Detect which cell encompasses the target text, then output its (X, Y) center coordinate. 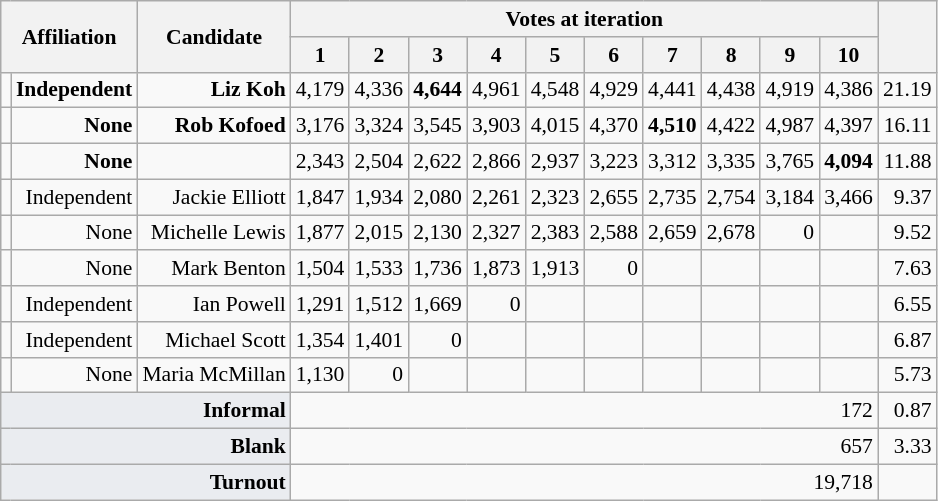
6.87 (908, 340)
1,533 (378, 269)
2,937 (556, 162)
1,877 (320, 233)
6.55 (908, 304)
2,261 (496, 197)
4,438 (732, 90)
Maria McMillan (214, 375)
4,370 (614, 126)
4,336 (378, 90)
3.33 (908, 447)
4,987 (790, 126)
Michelle Lewis (214, 233)
2,383 (556, 233)
657 (584, 447)
2,130 (438, 233)
10 (848, 55)
3,903 (496, 126)
172 (584, 411)
19,718 (584, 482)
2,080 (438, 197)
5 (556, 55)
Jackie Elliott (214, 197)
2,678 (732, 233)
9 (790, 55)
4,919 (790, 90)
1,512 (378, 304)
Liz Koh (214, 90)
1,130 (320, 375)
2,015 (378, 233)
4,094 (848, 162)
8 (732, 55)
4 (496, 55)
2,323 (556, 197)
3,335 (732, 162)
Rob Kofoed (214, 126)
4,179 (320, 90)
4,644 (438, 90)
Michael Scott (214, 340)
2,655 (614, 197)
0.87 (908, 411)
Mark Benton (214, 269)
3,223 (614, 162)
3,324 (378, 126)
2,735 (672, 197)
3,545 (438, 126)
1,401 (378, 340)
Affiliation (70, 36)
4,548 (556, 90)
1,847 (320, 197)
3,466 (848, 197)
9.52 (908, 233)
Ian Powell (214, 304)
Candidate (214, 36)
1 (320, 55)
2,327 (496, 233)
9.37 (908, 197)
2,866 (496, 162)
4,386 (848, 90)
1,354 (320, 340)
7.63 (908, 269)
1,913 (556, 269)
21.19 (908, 90)
Votes at iteration (584, 19)
3,176 (320, 126)
2,343 (320, 162)
Turnout (146, 482)
1,669 (438, 304)
4,510 (672, 126)
3,765 (790, 162)
11.88 (908, 162)
Blank (146, 447)
1,736 (438, 269)
3 (438, 55)
4,961 (496, 90)
5.73 (908, 375)
1,504 (320, 269)
4,422 (732, 126)
6 (614, 55)
1,873 (496, 269)
4,015 (556, 126)
7 (672, 55)
2,588 (614, 233)
Informal (146, 411)
2 (378, 55)
2,504 (378, 162)
1,291 (320, 304)
4,441 (672, 90)
16.11 (908, 126)
3,312 (672, 162)
1,934 (378, 197)
2,659 (672, 233)
4,397 (848, 126)
4,929 (614, 90)
2,622 (438, 162)
2,754 (732, 197)
3,184 (790, 197)
